Search for the cell housing the specified text and yield its [x, y] center coordinate. 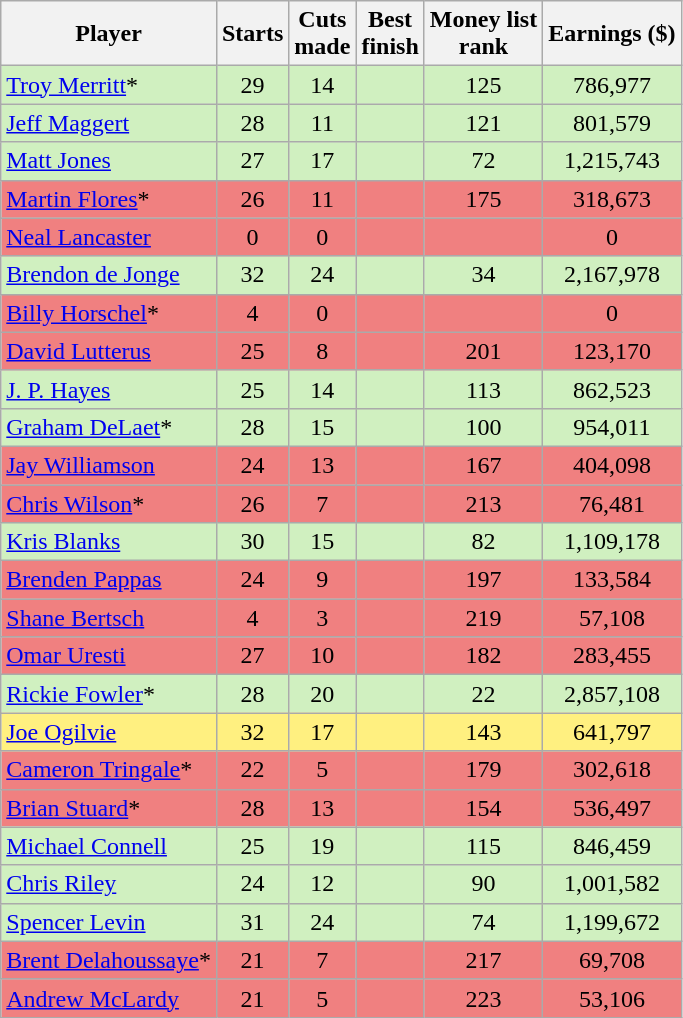
113 [483, 389]
76,481 [612, 503]
Matt Jones [109, 161]
167 [483, 465]
19 [322, 846]
Bestfinish [390, 34]
1,109,178 [612, 542]
2,167,978 [612, 275]
Cutsmade [322, 34]
Chris Wilson* [109, 503]
536,497 [612, 808]
Graham DeLaet* [109, 427]
30 [252, 542]
154 [483, 808]
69,708 [612, 960]
12 [322, 884]
100 [483, 427]
182 [483, 656]
Michael Connell [109, 846]
Jeff Maggert [109, 123]
125 [483, 85]
201 [483, 351]
219 [483, 618]
223 [483, 998]
29 [252, 85]
Earnings ($) [612, 34]
Spencer Levin [109, 922]
Troy Merritt* [109, 85]
Shane Bertsch [109, 618]
213 [483, 503]
1,215,743 [612, 161]
786,977 [612, 85]
283,455 [612, 656]
862,523 [612, 389]
641,797 [612, 732]
Joe Ogilvie [109, 732]
David Lutterus [109, 351]
143 [483, 732]
72 [483, 161]
801,579 [612, 123]
Andrew McLardy [109, 998]
197 [483, 580]
Neal Lancaster [109, 237]
846,459 [612, 846]
Martin Flores* [109, 199]
Billy Horschel* [109, 313]
9 [322, 580]
34 [483, 275]
Starts [252, 34]
Brian Stuard* [109, 808]
302,618 [612, 770]
179 [483, 770]
Brendon de Jonge [109, 275]
954,011 [612, 427]
1,001,582 [612, 884]
Chris Riley [109, 884]
217 [483, 960]
Brent Delahoussaye* [109, 960]
318,673 [612, 199]
Rickie Fowler* [109, 694]
Kris Blanks [109, 542]
1,199,672 [612, 922]
123,170 [612, 351]
82 [483, 542]
53,106 [612, 998]
Cameron Tringale* [109, 770]
Omar Uresti [109, 656]
175 [483, 199]
404,098 [612, 465]
121 [483, 123]
74 [483, 922]
2,857,108 [612, 694]
10 [322, 656]
Brenden Pappas [109, 580]
20 [322, 694]
3 [322, 618]
57,108 [612, 618]
J. P. Hayes [109, 389]
8 [322, 351]
Player [109, 34]
90 [483, 884]
Jay Williamson [109, 465]
31 [252, 922]
Money listrank [483, 34]
133,584 [612, 580]
115 [483, 846]
